Capture the cell that displays the provided text and extract its (x, y) central coordinate. 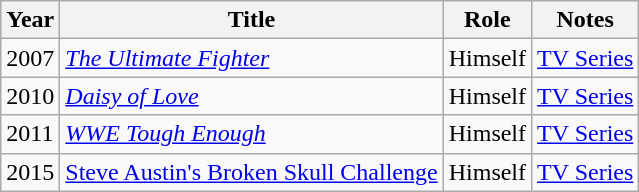
2007 (30, 58)
2010 (30, 96)
Role (487, 20)
2011 (30, 134)
The Ultimate Fighter (252, 58)
Steve Austin's Broken Skull Challenge (252, 172)
Year (30, 20)
Daisy of Love (252, 96)
WWE Tough Enough (252, 134)
Notes (586, 20)
Title (252, 20)
2015 (30, 172)
